Scan for the cell matching the given text and deliver its (x, y) coordinate at center. 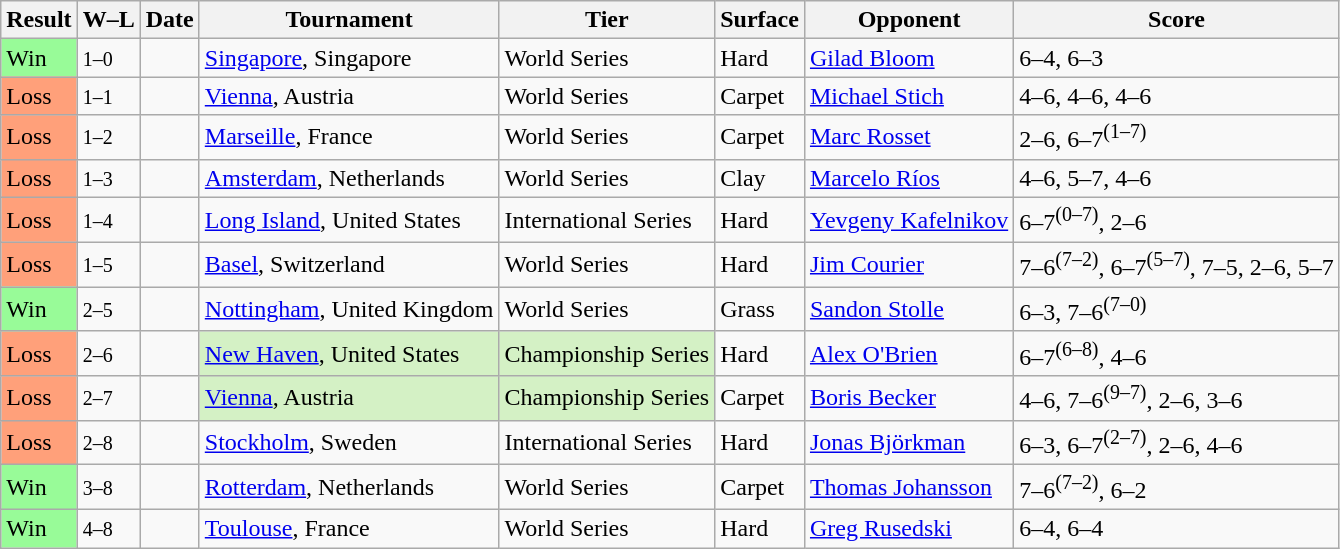
Singapore, Singapore (349, 58)
4–6, 4–6, 4–6 (1177, 96)
Greg Rusedski (908, 528)
Basel, Switzerland (349, 264)
2–6, 6–7(1–7) (1177, 138)
Date (170, 20)
Gilad Bloom (908, 58)
6–3, 7–6(7–0) (1177, 310)
4–8 (108, 528)
3–8 (108, 488)
4–6, 7–6(9–7), 2–6, 3–6 (1177, 398)
Boris Becker (908, 398)
Alex O'Brien (908, 354)
Thomas Johansson (908, 488)
Jim Courier (908, 264)
1–1 (108, 96)
1–4 (108, 220)
2–8 (108, 442)
Long Island, United States (349, 220)
Stockholm, Sweden (349, 442)
Michael Stich (908, 96)
2–7 (108, 398)
Amsterdam, Netherlands (349, 178)
Grass (760, 310)
Opponent (908, 20)
Marcelo Ríos (908, 178)
1–2 (108, 138)
Rotterdam, Netherlands (349, 488)
6–7(0–7), 2–6 (1177, 220)
1–3 (108, 178)
2–6 (108, 354)
7–6(7–2), 6–7(5–7), 7–5, 2–6, 5–7 (1177, 264)
Clay (760, 178)
W–L (108, 20)
Marseille, France (349, 138)
6–4, 6–3 (1177, 58)
Marc Rosset (908, 138)
Nottingham, United Kingdom (349, 310)
4–6, 5–7, 4–6 (1177, 178)
1–0 (108, 58)
6–4, 6–4 (1177, 528)
6–3, 6–7(2–7), 2–6, 4–6 (1177, 442)
2–5 (108, 310)
Tournament (349, 20)
Toulouse, France (349, 528)
1–5 (108, 264)
Yevgeny Kafelnikov (908, 220)
Sandon Stolle (908, 310)
Tier (607, 20)
Score (1177, 20)
7–6(7–2), 6–2 (1177, 488)
Result (39, 20)
6–7(6–8), 4–6 (1177, 354)
Surface (760, 20)
Jonas Björkman (908, 442)
New Haven, United States (349, 354)
